Determine the [X, Y] coordinate at the center of the cell enclosing the given text.  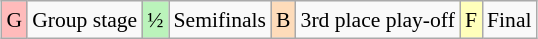
Semifinals [220, 20]
B [284, 20]
3rd place play-off [378, 20]
G [14, 20]
Group stage [84, 20]
½ [155, 20]
F [471, 20]
Final [510, 20]
